Extract the [x, y] coordinate from the center of the cell holding the provided text.  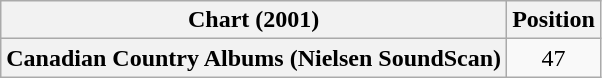
Canadian Country Albums (Nielsen SoundScan) [254, 58]
47 [554, 58]
Chart (2001) [254, 20]
Position [554, 20]
